Capture the cell that displays the provided text and extract its (X, Y) central coordinate. 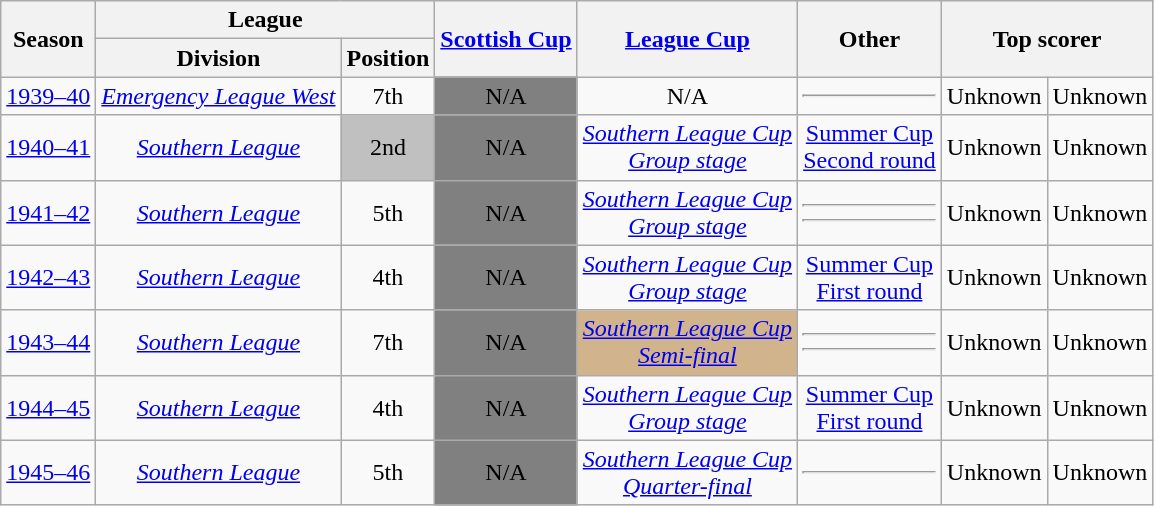
Scottish Cup (506, 39)
Season (48, 39)
Top scorer (1046, 39)
Southern League CupSemi-final (687, 342)
1943–44 (48, 342)
League (266, 20)
Emergency League West (218, 96)
1945–46 (48, 472)
1939–40 (48, 96)
1941–42 (48, 212)
2nd (388, 148)
Division (218, 58)
1942–43 (48, 278)
1944–45 (48, 408)
1940–41 (48, 148)
Summer CupSecond round (870, 148)
Other (870, 39)
League Cup (687, 39)
Southern League CupQuarter-final (687, 472)
Position (388, 58)
